Pinpoint the cell where the given text exists, returning its [X, Y] midpoint coordinate. 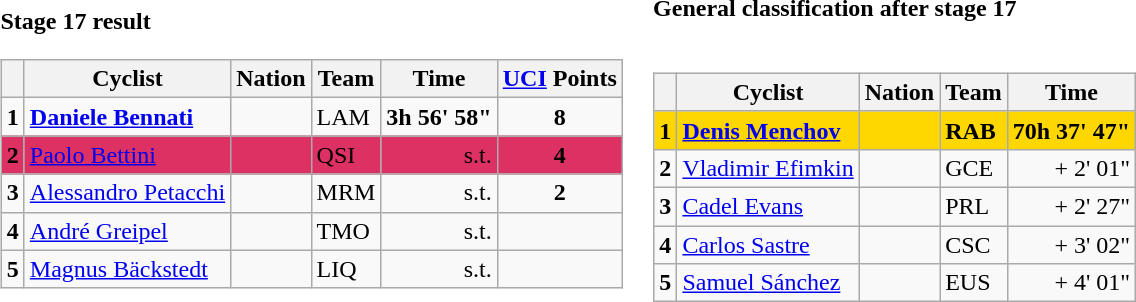
Cadel Evans [768, 206]
Paolo Bettini [127, 155]
+ 2' 27" [1071, 206]
TMO [346, 231]
Vladimir Efimkin [768, 168]
70h 37' 47" [1071, 130]
Carlos Sastre [768, 245]
QSI [346, 155]
Magnus Bäckstedt [127, 269]
+ 3' 02" [1071, 245]
8 [560, 117]
RAB [974, 130]
PRL [974, 206]
CSC [974, 245]
3h 56' 58" [439, 117]
LAM [346, 117]
EUS [974, 283]
Daniele Bennati [127, 117]
+ 4' 01" [1071, 283]
LIQ [346, 269]
UCI Points [560, 79]
André Greipel [127, 231]
Denis Menchov [768, 130]
Alessandro Petacchi [127, 193]
GCE [974, 168]
Samuel Sánchez [768, 283]
+ 2' 01" [1071, 168]
MRM [346, 193]
